Detect which cell encompasses the target text, then output its [x, y] center coordinate. 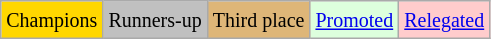
Champions [52, 20]
Relegated [444, 20]
Runners-up [155, 20]
Third place [258, 20]
Promoted [354, 20]
